Return (x, y) of the center of cell containing provided text 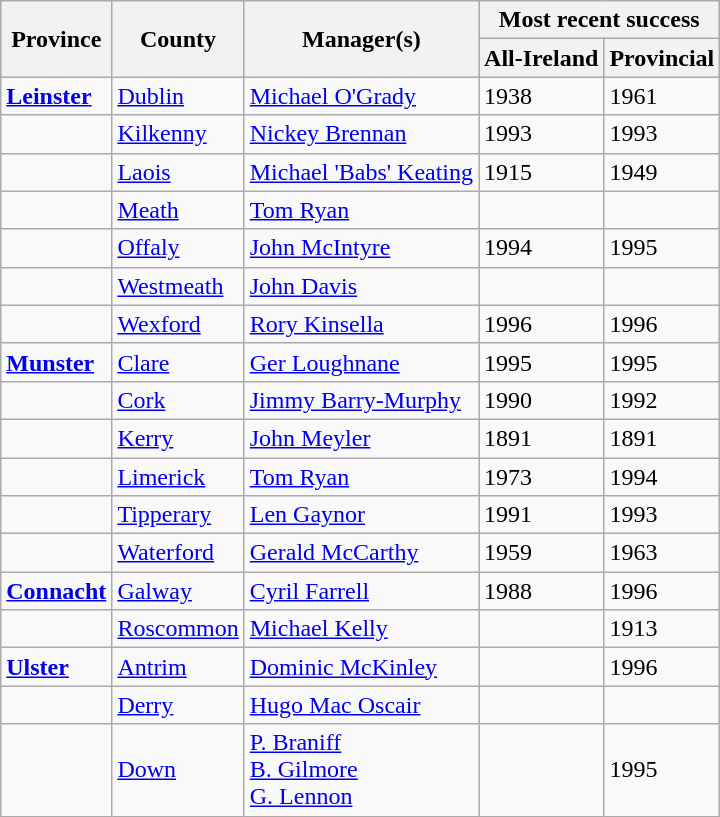
Manager(s) (361, 39)
Waterford (178, 553)
Ulster (56, 667)
Clare (178, 362)
Jimmy Barry-Murphy (361, 400)
1938 (542, 96)
Limerick (178, 477)
1959 (542, 553)
1992 (662, 400)
John McIntyre (361, 248)
1913 (662, 629)
Kilkenny (178, 134)
Provincial (662, 58)
Roscommon (178, 629)
Michael 'Babs' Keating (361, 172)
Michael Kelly (361, 629)
1988 (542, 591)
1961 (662, 96)
John Davis (361, 286)
Offaly (178, 248)
Tipperary (178, 515)
Wexford (178, 324)
1973 (542, 477)
John Meyler (361, 438)
1915 (542, 172)
Kerry (178, 438)
Meath (178, 210)
Dublin (178, 96)
All-Ireland (542, 58)
Dominic McKinley (361, 667)
Munster (56, 362)
Gerald McCarthy (361, 553)
Rory Kinsella (361, 324)
1949 (662, 172)
Derry (178, 705)
Down (178, 770)
1963 (662, 553)
P. BraniffB. GilmoreG. Lennon (361, 770)
Province (56, 39)
Laois (178, 172)
Nickey Brennan (361, 134)
1991 (542, 515)
Most recent success (600, 20)
Hugo Mac Oscair (361, 705)
1990 (542, 400)
Ger Loughnane (361, 362)
Cork (178, 400)
County (178, 39)
Cyril Farrell (361, 591)
Michael O'Grady (361, 96)
Antrim (178, 667)
Connacht (56, 591)
Galway (178, 591)
Len Gaynor (361, 515)
Westmeath (178, 286)
Leinster (56, 96)
